Output the [x, y] coordinate of the center of the cell containing the given text.  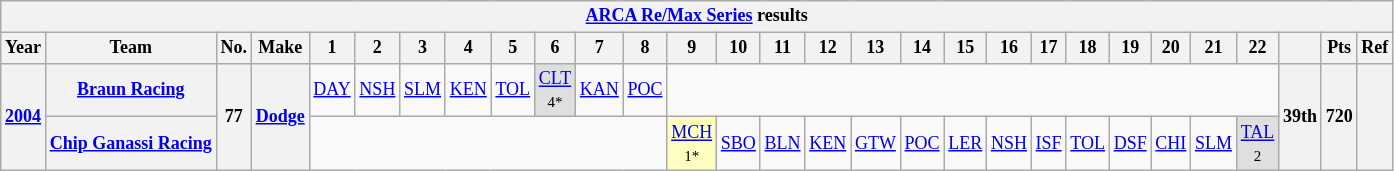
2 [378, 48]
20 [1171, 48]
KAN [599, 90]
TAL2 [1257, 144]
19 [1130, 48]
15 [966, 48]
ARCA Re/Max Series results [697, 16]
39th [1300, 116]
Pts [1339, 48]
Chip Ganassi Racing [130, 144]
720 [1339, 116]
MCH1* [692, 144]
13 [876, 48]
5 [512, 48]
8 [645, 48]
Ref [1375, 48]
12 [828, 48]
BLN [782, 144]
Team [130, 48]
18 [1088, 48]
9 [692, 48]
Braun Racing [130, 90]
No. [234, 48]
Dodge [280, 116]
17 [1048, 48]
DSF [1130, 144]
Make [280, 48]
SBO [739, 144]
2004 [24, 116]
21 [1214, 48]
6 [554, 48]
GTW [876, 144]
14 [922, 48]
DAY [332, 90]
22 [1257, 48]
4 [468, 48]
LER [966, 144]
3 [423, 48]
7 [599, 48]
10 [739, 48]
16 [1010, 48]
11 [782, 48]
ISF [1048, 144]
CLT4* [554, 90]
Year [24, 48]
CHI [1171, 144]
1 [332, 48]
77 [234, 116]
